Capture the cell that displays the provided text and extract its [X, Y] central coordinate. 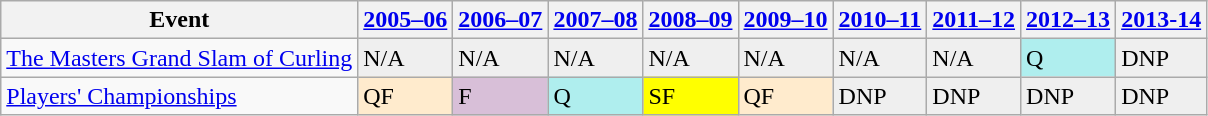
Players' Championships [180, 96]
Event [180, 20]
2007–08 [596, 20]
F [500, 96]
2013-14 [1162, 20]
The Masters Grand Slam of Curling [180, 58]
2006–07 [500, 20]
2009–10 [786, 20]
2011–12 [974, 20]
2008–09 [690, 20]
2010–11 [880, 20]
2012–13 [1068, 20]
SF [690, 96]
2005–06 [406, 20]
